Extract the [x, y] coordinate from the center of the cell holding the provided text.  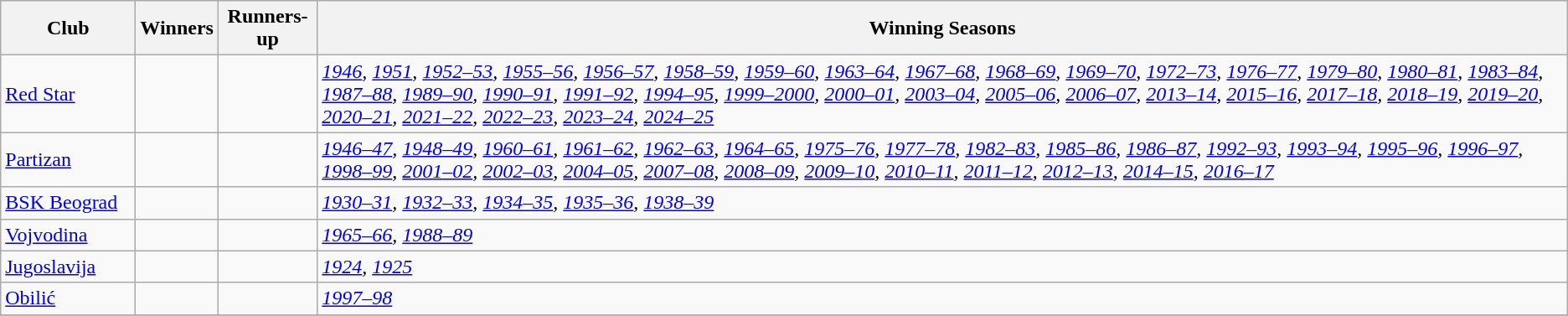
Partizan [69, 159]
Obilić [69, 298]
Jugoslavija [69, 267]
Club [69, 28]
BSK Beograd [69, 203]
1997–98 [942, 298]
Vojvodina [69, 235]
1965–66, 1988–89 [942, 235]
1924, 1925 [942, 267]
Runners-up [267, 28]
Winning Seasons [942, 28]
Winners [178, 28]
Red Star [69, 94]
1930–31, 1932–33, 1934–35, 1935–36, 1938–39 [942, 203]
